Return the [x, y] coordinate for the center point of the cell that contains the specified text.  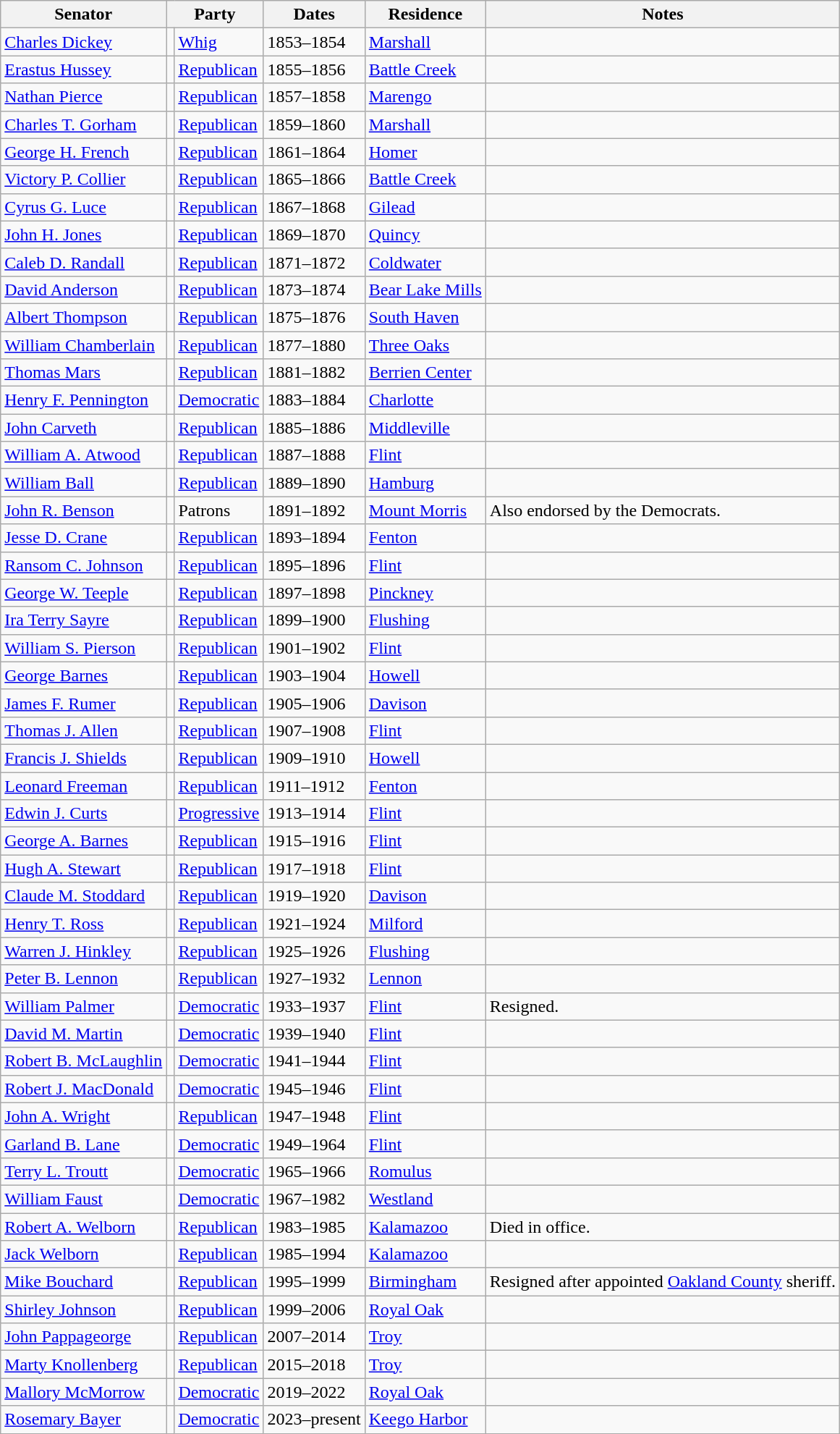
Terry L. Troutt [84, 1171]
Senator [84, 14]
Homer [425, 152]
2023–present [314, 1420]
Thomas J. Allen [84, 730]
1865–1866 [314, 180]
1939–1940 [314, 1034]
Cyrus G. Luce [84, 207]
Francis J. Shields [84, 758]
William S. Pierson [84, 648]
1915–1916 [314, 841]
William Chamberlain [84, 345]
William Palmer [84, 1006]
Charlotte [425, 400]
David Anderson [84, 290]
Hugh A. Stewart [84, 869]
Henry T. Ross [84, 924]
1927–1932 [314, 979]
1875–1876 [314, 317]
1985–1994 [314, 1254]
1999–2006 [314, 1309]
James F. Rumer [84, 703]
2007–2014 [314, 1337]
Keego Harbor [425, 1420]
1919–1920 [314, 896]
Robert B. McLaughlin [84, 1061]
Leonard Freeman [84, 785]
William A. Atwood [84, 455]
Whig [219, 42]
1947–1948 [314, 1116]
Thomas Mars [84, 373]
1909–1910 [314, 758]
South Haven [425, 317]
George A. Barnes [84, 841]
Milford [425, 924]
1891–1892 [314, 510]
Jack Welborn [84, 1254]
John H. Jones [84, 235]
Resigned after appointed Oakland County sheriff. [663, 1282]
William Faust [84, 1199]
1933–1937 [314, 1006]
Residence [425, 14]
Victory P. Collier [84, 180]
1907–1908 [314, 730]
1965–1966 [314, 1171]
1967–1982 [314, 1199]
1855–1856 [314, 69]
1877–1880 [314, 345]
1873–1874 [314, 290]
1905–1906 [314, 703]
1941–1944 [314, 1061]
Shirley Johnson [84, 1309]
1949–1964 [314, 1144]
Birmingham [425, 1282]
1903–1904 [314, 675]
Notes [663, 14]
Claude M. Stoddard [84, 896]
William Ball [84, 483]
1867–1868 [314, 207]
Erastus Hussey [84, 69]
Dates [314, 14]
Jesse D. Crane [84, 538]
1895–1896 [314, 565]
Caleb D. Randall [84, 262]
1885–1886 [314, 428]
Nathan Pierce [84, 97]
Ransom C. Johnson [84, 565]
Mount Morris [425, 510]
Marengo [425, 97]
Charles Dickey [84, 42]
David M. Martin [84, 1034]
Middleville [425, 428]
Charles T. Gorham [84, 125]
John R. Benson [84, 510]
1983–1985 [314, 1227]
Mallory McMorrow [84, 1392]
Hamburg [425, 483]
Ira Terry Sayre [84, 620]
Quincy [425, 235]
1859–1860 [314, 125]
1897–1898 [314, 593]
2019–2022 [314, 1392]
Robert A. Welborn [84, 1227]
Marty Knollenberg [84, 1365]
Party [215, 14]
1913–1914 [314, 814]
1901–1902 [314, 648]
1871–1872 [314, 262]
Henry F. Pennington [84, 400]
Berrien Center [425, 373]
Peter B. Lennon [84, 979]
George H. French [84, 152]
Bear Lake Mills [425, 290]
1889–1890 [314, 483]
1995–1999 [314, 1282]
Romulus [425, 1171]
George W. Teeple [84, 593]
Progressive [219, 814]
Gilead [425, 207]
Edwin J. Curts [84, 814]
1857–1858 [314, 97]
Robert J. MacDonald [84, 1089]
1853–1854 [314, 42]
John A. Wright [84, 1116]
Warren J. Hinkley [84, 951]
1925–1926 [314, 951]
Also endorsed by the Democrats. [663, 510]
Pinckney [425, 593]
1861–1864 [314, 152]
1881–1882 [314, 373]
1911–1912 [314, 785]
1869–1870 [314, 235]
George Barnes [84, 675]
Garland B. Lane [84, 1144]
Westland [425, 1199]
John Carveth [84, 428]
1887–1888 [314, 455]
Coldwater [425, 262]
Patrons [219, 510]
Mike Bouchard [84, 1282]
Resigned. [663, 1006]
Three Oaks [425, 345]
1899–1900 [314, 620]
Died in office. [663, 1227]
Lennon [425, 979]
1921–1924 [314, 924]
1893–1894 [314, 538]
Rosemary Bayer [84, 1420]
John Pappageorge [84, 1337]
1945–1946 [314, 1089]
1883–1884 [314, 400]
1917–1918 [314, 869]
2015–2018 [314, 1365]
Albert Thompson [84, 317]
